Return the [x, y] coordinate for the center point of the cell that contains the specified text.  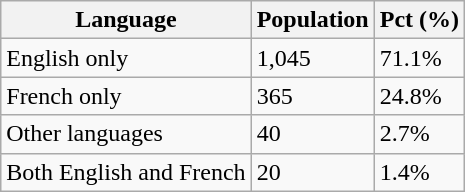
Both English and French [126, 172]
20 [312, 172]
Language [126, 20]
2.7% [419, 134]
French only [126, 96]
English only [126, 58]
40 [312, 134]
24.8% [419, 96]
Pct (%) [419, 20]
1.4% [419, 172]
Population [312, 20]
Other languages [126, 134]
365 [312, 96]
71.1% [419, 58]
1,045 [312, 58]
